Detect which cell encompasses the target text, then output its [X, Y] center coordinate. 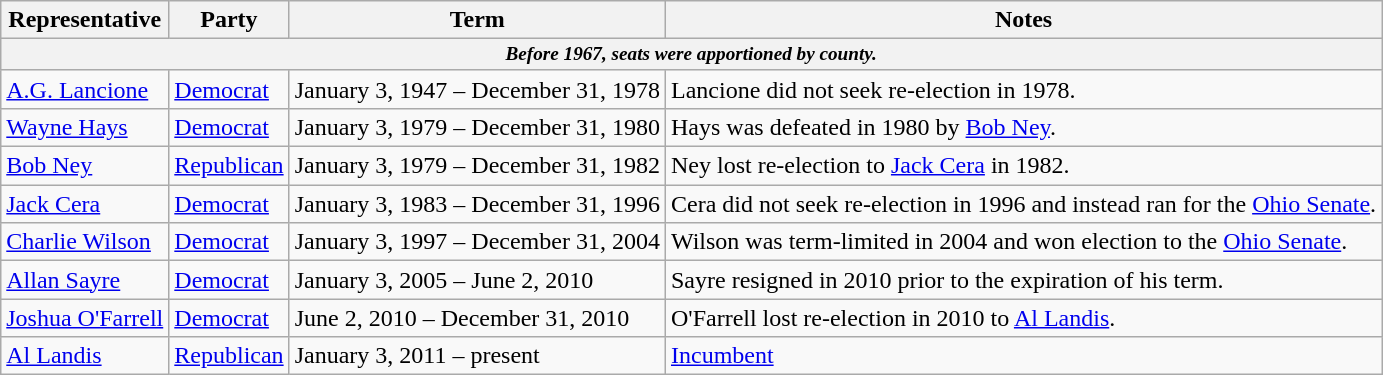
January 3, 2005 – June 2, 2010 [477, 280]
Hays was defeated in 1980 by Bob Ney. [1023, 128]
January 3, 1947 – December 31, 1978 [477, 89]
January 3, 1997 – December 31, 2004 [477, 242]
January 3, 1979 – December 31, 1980 [477, 128]
Cera did not seek re-election in 1996 and instead ran for the Ohio Senate. [1023, 204]
Representative [85, 20]
A.G. Lancione [85, 89]
Joshua O'Farrell [85, 318]
Al Landis [85, 356]
O'Farrell lost re-election in 2010 to Al Landis. [1023, 318]
Term [477, 20]
January 3, 1983 – December 31, 1996 [477, 204]
June 2, 2010 – December 31, 2010 [477, 318]
Lancione did not seek re-election in 1978. [1023, 89]
Wilson was term-limited in 2004 and won election to the Ohio Senate. [1023, 242]
January 3, 1979 – December 31, 1982 [477, 166]
Party [229, 20]
Ney lost re-election to Jack Cera in 1982. [1023, 166]
Wayne Hays [85, 128]
Bob Ney [85, 166]
Sayre resigned in 2010 prior to the expiration of his term. [1023, 280]
January 3, 2011 – present [477, 356]
Notes [1023, 20]
Jack Cera [85, 204]
Before 1967, seats were apportioned by county. [692, 55]
Incumbent [1023, 356]
Allan Sayre [85, 280]
Charlie Wilson [85, 242]
